For the text-containing cell, return its midpoint in [x, y] coordinate format. 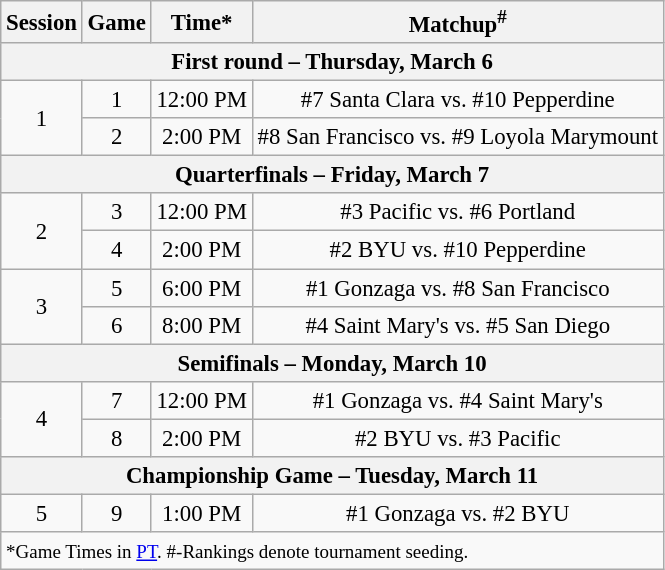
8 [116, 438]
#2 BYU vs. #3 Pacific [458, 438]
#2 BYU vs. #10 Pepperdine [458, 250]
#1 Gonzaga vs. #8 San Francisco [458, 288]
#8 San Francisco vs. #9 Loyola Marymount [458, 137]
First round – Thursday, March 6 [332, 62]
9 [116, 513]
Matchup# [458, 22]
*Game Times in PT. #-Rankings denote tournament seeding. [332, 551]
#1 Gonzaga vs. #4 Saint Mary's [458, 400]
Session [42, 22]
Game [116, 22]
Championship Game – Tuesday, March 11 [332, 476]
#4 Saint Mary's vs. #5 San Diego [458, 325]
Semifinals – Monday, March 10 [332, 363]
1:00 PM [202, 513]
8:00 PM [202, 325]
#7 Santa Clara vs. #10 Pepperdine [458, 100]
#1 Gonzaga vs. #2 BYU [458, 513]
Quarterfinals – Friday, March 7 [332, 175]
7 [116, 400]
Time* [202, 22]
#3 Pacific vs. #6 Portland [458, 213]
6:00 PM [202, 288]
6 [116, 325]
